For the text-containing cell, return its midpoint in [x, y] coordinate format. 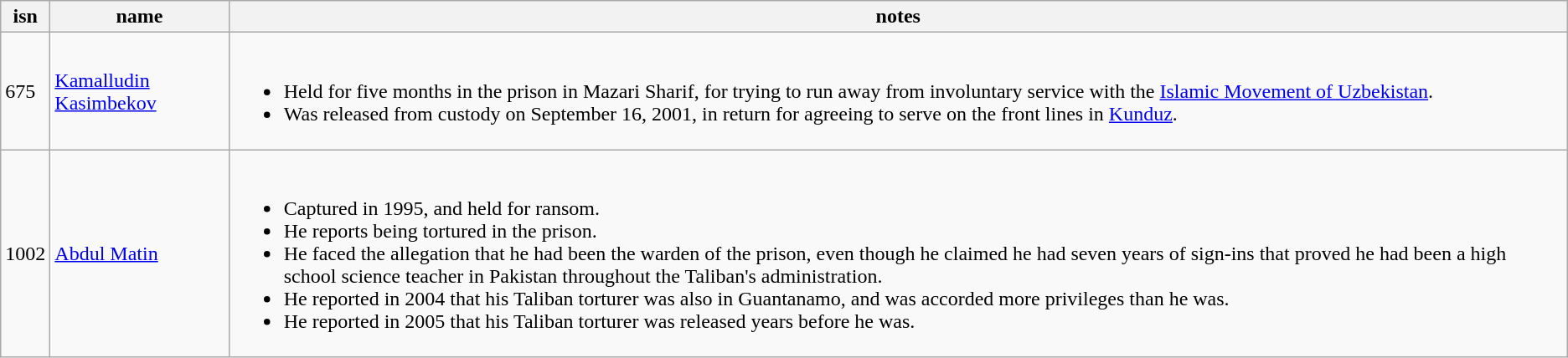
675 [25, 91]
Kamalludin Kasimbekov [139, 91]
name [139, 17]
isn [25, 17]
1002 [25, 253]
Abdul Matin [139, 253]
notes [898, 17]
